Return the [X, Y] coordinate for the center point of the cell that contains the specified text.  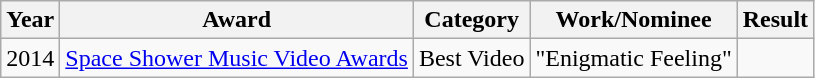
Category [472, 20]
Year [30, 20]
2014 [30, 58]
Space Shower Music Video Awards [237, 58]
Best Video [472, 58]
Work/Nominee [634, 20]
"Enigmatic Feeling" [634, 58]
Result [775, 20]
Award [237, 20]
